Extract the (X, Y) coordinate from the center of the cell holding the provided text.  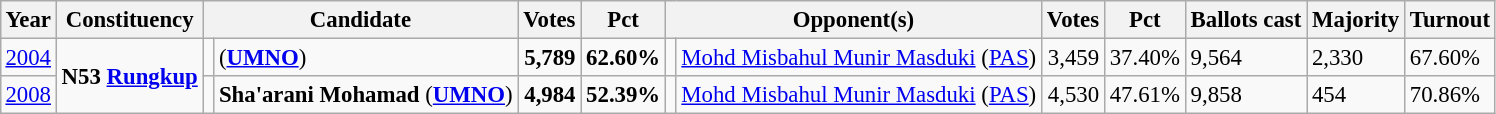
52.39% (624, 95)
454 (1356, 95)
Year (28, 20)
N53 Rungkup (130, 76)
3,459 (1072, 57)
Sha'arani Mohamad (UMNO) (366, 95)
(UMNO) (366, 57)
70.86% (1450, 95)
9,858 (1246, 95)
Opponent(s) (853, 20)
62.60% (624, 57)
47.61% (1144, 95)
Constituency (130, 20)
2008 (28, 95)
Candidate (360, 20)
4,984 (550, 95)
Turnout (1450, 20)
37.40% (1144, 57)
67.60% (1450, 57)
4,530 (1072, 95)
9,564 (1246, 57)
5,789 (550, 57)
2004 (28, 57)
Majority (1356, 20)
2,330 (1356, 57)
Ballots cast (1246, 20)
